Identify which cell holds the provided text, then report its [X, Y] central coordinate. 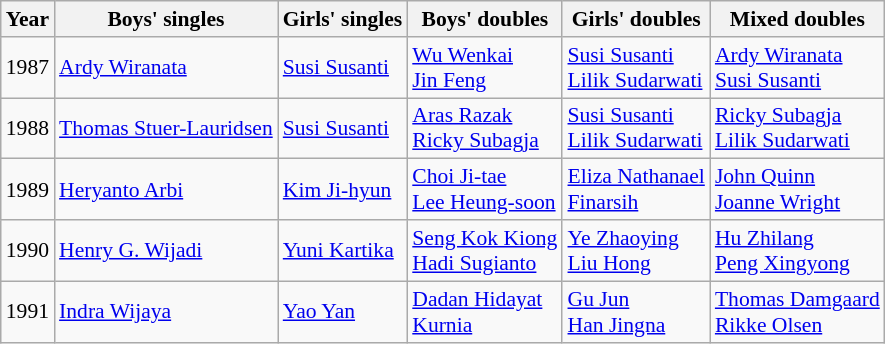
Ricky Subagja Lilik Sudarwati [798, 128]
Aras Razak Ricky Subagja [484, 128]
Girls' doubles [636, 19]
Kim Ji-hyun [342, 190]
Yao Yan [342, 312]
Thomas Stuer-Lauridsen [166, 128]
Boys' doubles [484, 19]
Gu Jun Han Jingna [636, 312]
1989 [28, 190]
Ye Zhaoying Liu Hong [636, 250]
1988 [28, 128]
Yuni Kartika [342, 250]
Choi Ji-tae Lee Heung-soon [484, 190]
Thomas Damgaard Rikke Olsen [798, 312]
Mixed doubles [798, 19]
Wu Wenkai Jin Feng [484, 68]
1990 [28, 250]
Ardy Wiranata [166, 68]
Eliza Nathanael Finarsih [636, 190]
Year [28, 19]
Ardy Wiranata Susi Susanti [798, 68]
Henry G. Wijadi [166, 250]
Girls' singles [342, 19]
Seng Kok Kiong Hadi Sugianto [484, 250]
Indra Wijaya [166, 312]
Heryanto Arbi [166, 190]
Dadan Hidayat Kurnia [484, 312]
1991 [28, 312]
1987 [28, 68]
Boys' singles [166, 19]
Hu Zhilang Peng Xingyong [798, 250]
John Quinn Joanne Wright [798, 190]
